Scan for the cell matching the given text and deliver its (X, Y) coordinate at center. 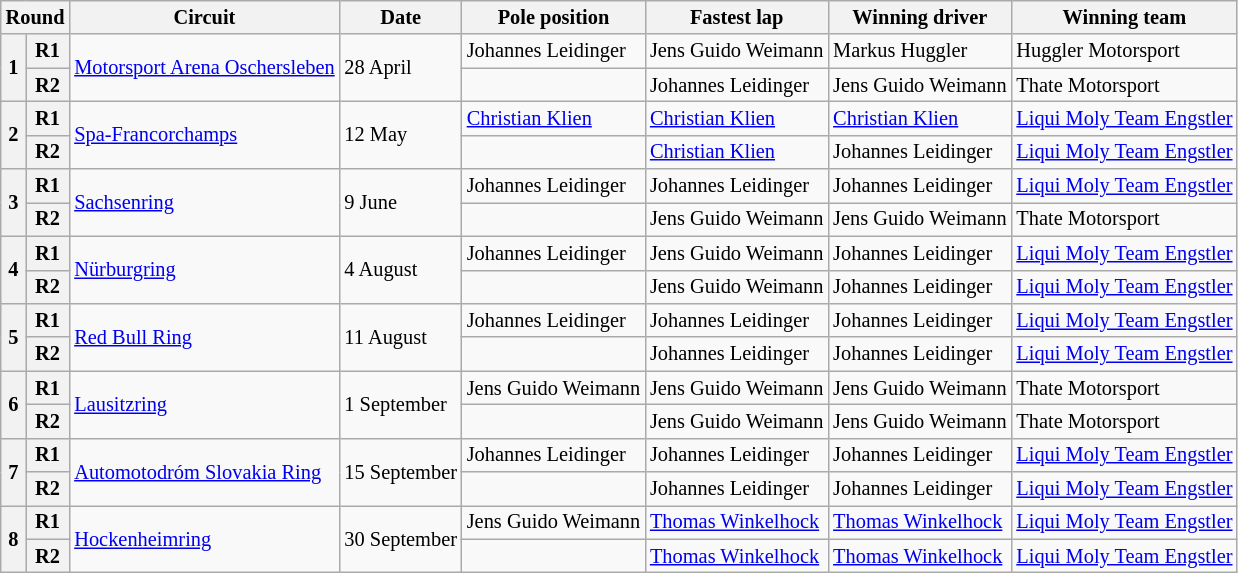
Winning team (1124, 17)
3 (14, 202)
1 September (400, 404)
4 August (400, 270)
15 September (400, 472)
Pole position (554, 17)
Fastest lap (736, 17)
9 June (400, 202)
6 (14, 404)
Hockenheimring (204, 538)
7 (14, 472)
Spa-Francorchamps (204, 134)
11 August (400, 336)
30 September (400, 538)
Sachsenring (204, 202)
Motorsport Arena Oschersleben (204, 68)
Red Bull Ring (204, 336)
8 (14, 538)
5 (14, 336)
Markus Huggler (920, 51)
Huggler Motorsport (1124, 51)
2 (14, 134)
Date (400, 17)
Automotodróm Slovakia Ring (204, 472)
12 May (400, 134)
Lausitzring (204, 404)
4 (14, 270)
28 April (400, 68)
Round (36, 17)
Winning driver (920, 17)
Circuit (204, 17)
1 (14, 68)
Nürburgring (204, 270)
